Return the [x, y] coordinate for the center point of the cell that contains the specified text.  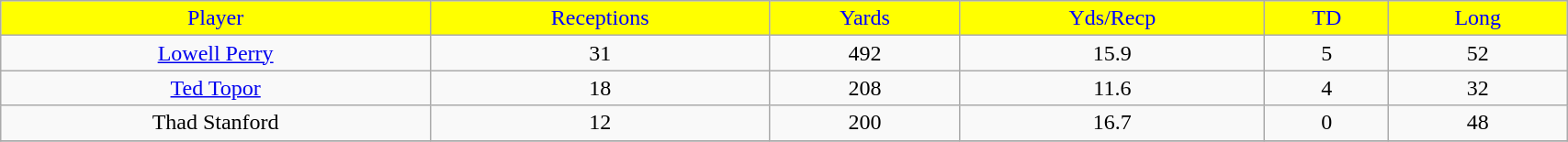
48 [1478, 123]
208 [865, 88]
200 [865, 123]
16.7 [1112, 123]
Thad Stanford [216, 123]
Player [216, 18]
11.6 [1112, 88]
Long [1478, 18]
492 [865, 53]
Yds/Recp [1112, 18]
Ted Topor [216, 88]
52 [1478, 53]
Yards [865, 18]
Receptions [599, 18]
15.9 [1112, 53]
31 [599, 53]
4 [1326, 88]
32 [1478, 88]
12 [599, 123]
18 [599, 88]
TD [1326, 18]
Lowell Perry [216, 53]
5 [1326, 53]
0 [1326, 123]
